From the cell containing the given text, extract its center point as (X, Y) coordinate. 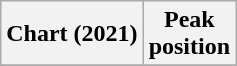
Peakposition (189, 34)
Chart (2021) (72, 34)
